Output the (X, Y) coordinate of the center of the cell containing the given text.  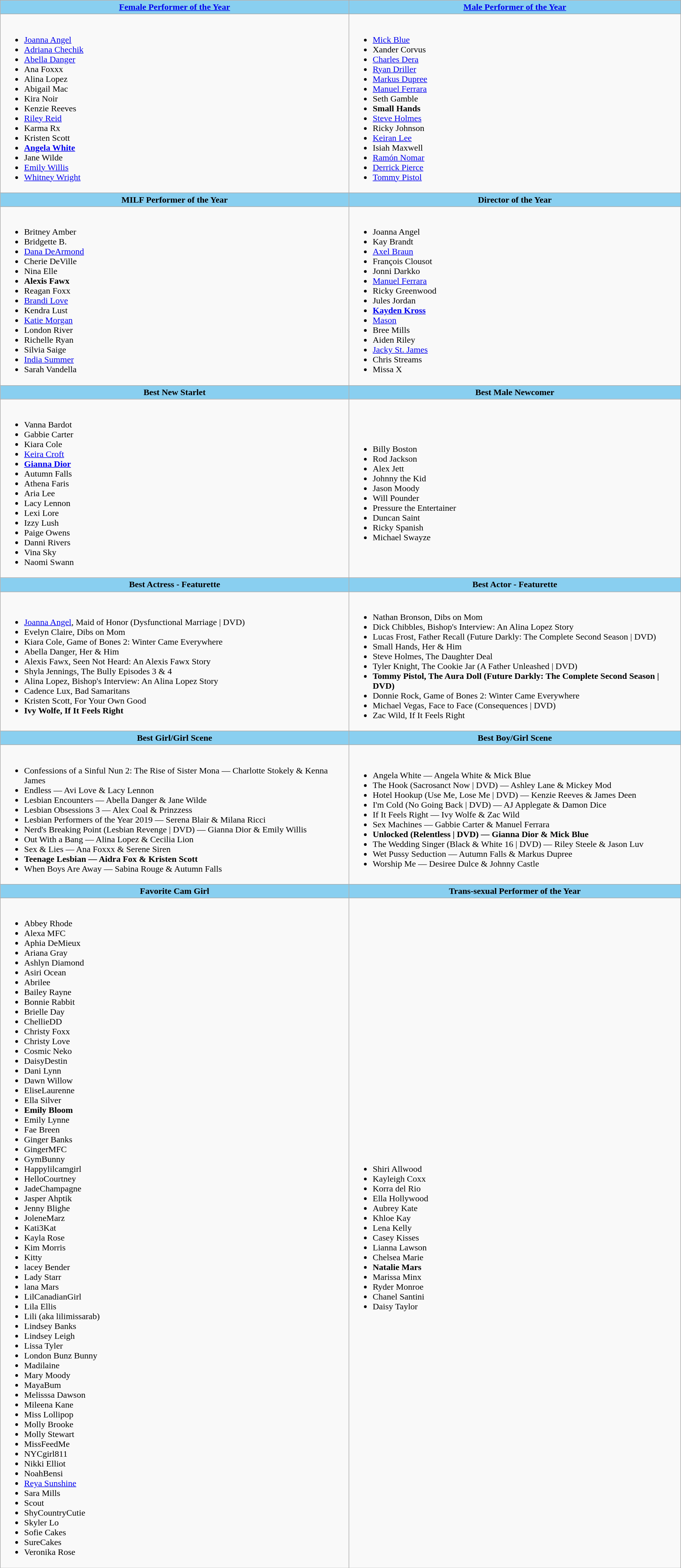
Best Actress - Featurette (175, 585)
Billy BostonRod JacksonAlex JettJohnny the KidJason MoodyWill PounderPressure the EntertainerDuncan SaintRicky SpanishMichael Swayze (515, 488)
Best Girl/Girl Scene (175, 738)
MILF Performer of the Year (175, 200)
Best New Starlet (175, 392)
Best Actor - Featurette (515, 585)
Male Performer of the Year (515, 7)
Director of the Year (515, 200)
Best Male Newcomer (515, 392)
Trans-sexual Performer of the Year (515, 891)
Favorite Cam Girl (175, 891)
Female Performer of the Year (175, 7)
Best Boy/Girl Scene (515, 738)
